From the cell containing the given text, extract its center point as [X, Y] coordinate. 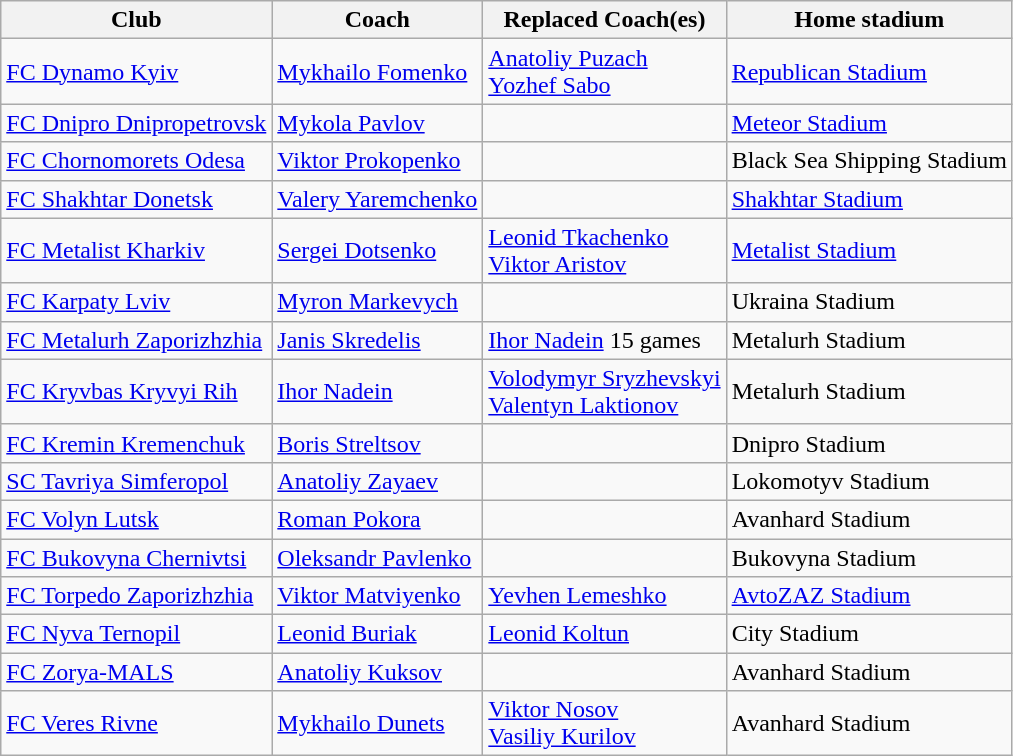
Viktor Prokopenko [378, 161]
Anatoliy Puzach Yozhef Sabo [604, 72]
Anatoliy Zayaev [378, 481]
SC Tavriya Simferopol [136, 481]
Leonid Koltun [604, 634]
FC Kremin Kremenchuk [136, 443]
Club [136, 20]
Oleksandr Pavlenko [378, 557]
Valery Yaremchenko [378, 199]
FC Zorya-MALS [136, 672]
Leonid Buriak [378, 634]
Lokomotyv Stadium [869, 481]
Viktor Matviyenko [378, 596]
FC Veres Rivne [136, 724]
FC Kryvbas Kryvyi Rih [136, 392]
Republican Stadium [869, 72]
Black Sea Shipping Stadium [869, 161]
AvtoZAZ Stadium [869, 596]
Mykhailo Fomenko [378, 72]
FC Metalist Kharkiv [136, 250]
Ihor Nadein 15 games [604, 340]
Shakhtar Stadium [869, 199]
Sergei Dotsenko [378, 250]
FC Dnipro Dnipropetrovsk [136, 123]
Boris Streltsov [378, 443]
City Stadium [869, 634]
Replaced Coach(es) [604, 20]
Leonid Tkachenko Viktor Aristov [604, 250]
Mykhailo Dunets [378, 724]
FC Chornomorets Odesa [136, 161]
Meteor Stadium [869, 123]
Mykola Pavlov [378, 123]
Yevhen Lemeshko [604, 596]
FC Dynamo Kyiv [136, 72]
Ihor Nadein [378, 392]
Roman Pokora [378, 519]
FC Bukovyna Chernivtsi [136, 557]
Janis Skredelis [378, 340]
Bukovyna Stadium [869, 557]
Volodymyr Sryzhevskyi Valentyn Laktionov [604, 392]
FC Volyn Lutsk [136, 519]
Myron Markevych [378, 302]
FC Metalurh Zaporizhzhia [136, 340]
Home stadium [869, 20]
FC Nyva Ternopil [136, 634]
Dnipro Stadium [869, 443]
Viktor Nosov Vasiliy Kurilov [604, 724]
Ukraina Stadium [869, 302]
Coach [378, 20]
Anatoliy Kuksov [378, 672]
FC Torpedo Zaporizhzhia [136, 596]
Metalist Stadium [869, 250]
FC Karpaty Lviv [136, 302]
FC Shakhtar Donetsk [136, 199]
